Capture the cell that displays the provided text and extract its [x, y] central coordinate. 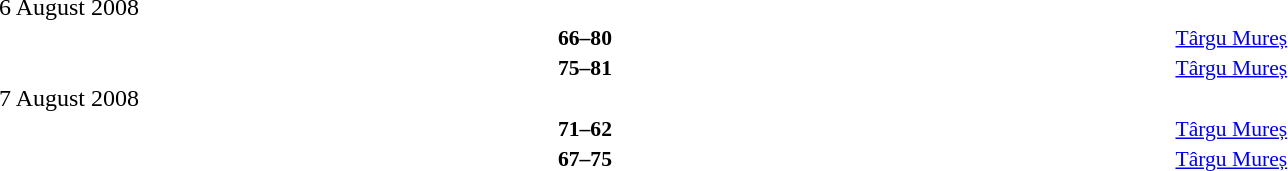
75–81 [584, 68]
71–62 [584, 129]
66–80 [584, 38]
